Detect which cell encompasses the target text, then output its [X, Y] center coordinate. 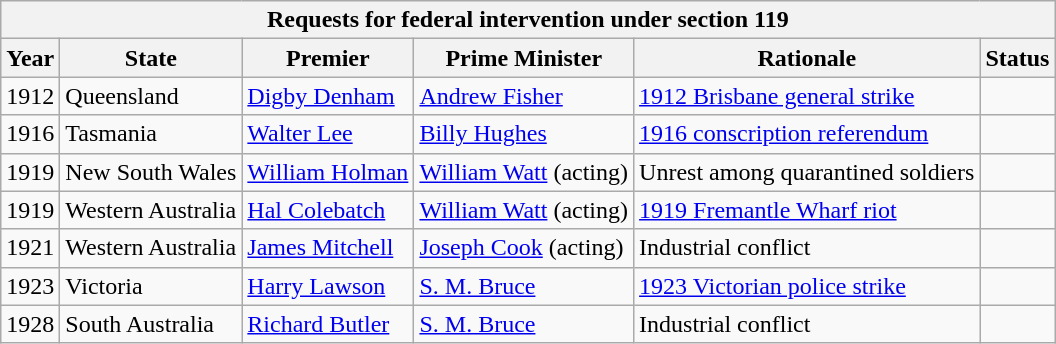
Requests for federal intervention under section 119 [528, 20]
Billy Hughes [524, 134]
1916 [30, 134]
1912 Brisbane general strike [807, 96]
Andrew Fisher [524, 96]
Premier [328, 58]
South Australia [151, 324]
1919 Fremantle Wharf riot [807, 210]
Year [30, 58]
1928 [30, 324]
Rationale [807, 58]
Hal Colebatch [328, 210]
1916 conscription referendum [807, 134]
Victoria [151, 286]
New South Wales [151, 172]
William Holman [328, 172]
State [151, 58]
1923 Victorian police strike [807, 286]
Queensland [151, 96]
1921 [30, 248]
Status [1018, 58]
Prime Minister [524, 58]
1923 [30, 286]
James Mitchell [328, 248]
Joseph Cook (acting) [524, 248]
1912 [30, 96]
Walter Lee [328, 134]
Richard Butler [328, 324]
Digby Denham [328, 96]
Unrest among quarantined soldiers [807, 172]
Harry Lawson [328, 286]
Tasmania [151, 134]
